For the text-containing cell, return its midpoint in [X, Y] coordinate format. 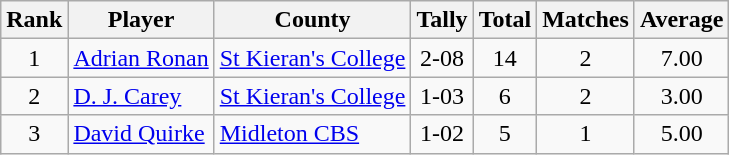
Tally [442, 20]
D. J. Carey [141, 96]
Matches [586, 20]
5 [505, 134]
Player [141, 20]
7.00 [682, 58]
Midleton CBS [312, 134]
Total [505, 20]
6 [505, 96]
David Quirke [141, 134]
3 [34, 134]
County [312, 20]
1-02 [442, 134]
Rank [34, 20]
Adrian Ronan [141, 58]
2-08 [442, 58]
14 [505, 58]
3.00 [682, 96]
5.00 [682, 134]
1-03 [442, 96]
Average [682, 20]
